Search for the cell housing the specified text and yield its [x, y] center coordinate. 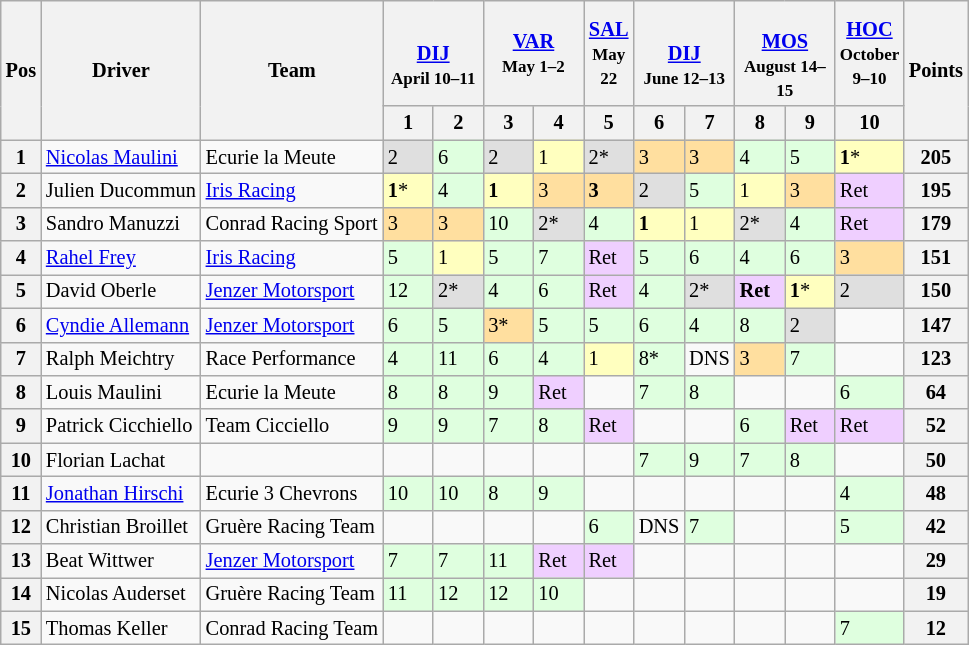
MOSAugust 14–15 [785, 53]
Louis Maulini [121, 392]
13 [21, 561]
Jonathan Hirschi [121, 493]
Ecurie 3 Chevrons [292, 493]
Thomas Keller [121, 628]
205 [936, 157]
Nicolas Maulini [121, 157]
29 [936, 561]
15 [21, 628]
Rahel Frey [121, 258]
147 [936, 325]
Julien Ducommun [121, 190]
VARMay 1–2 [533, 53]
Christian Broillet [121, 527]
3* [508, 325]
14 [21, 594]
SALMay 22 [609, 53]
195 [936, 190]
Points [936, 70]
Driver [121, 70]
42 [936, 527]
151 [936, 258]
8* [659, 359]
48 [936, 493]
David Oberle [121, 291]
150 [936, 291]
19 [936, 594]
Nicolas Auderset [121, 594]
Beat Wittwer [121, 561]
123 [936, 359]
DIJApril 10–11 [433, 53]
Conrad Racing Sport [292, 224]
Pos [21, 70]
Team [292, 70]
DIJJune 12–13 [684, 53]
Ralph Meichtry [121, 359]
64 [936, 392]
HOCOctober 9–10 [870, 53]
Cyndie Allemann [121, 325]
Conrad Racing Team [292, 628]
Sandro Manuzzi [121, 224]
Florian Lachat [121, 460]
179 [936, 224]
Race Performance [292, 359]
Team Cicciello [292, 426]
52 [936, 426]
Patrick Cicchiello [121, 426]
50 [936, 460]
